Scan for the cell matching the given text and deliver its [X, Y] coordinate at center. 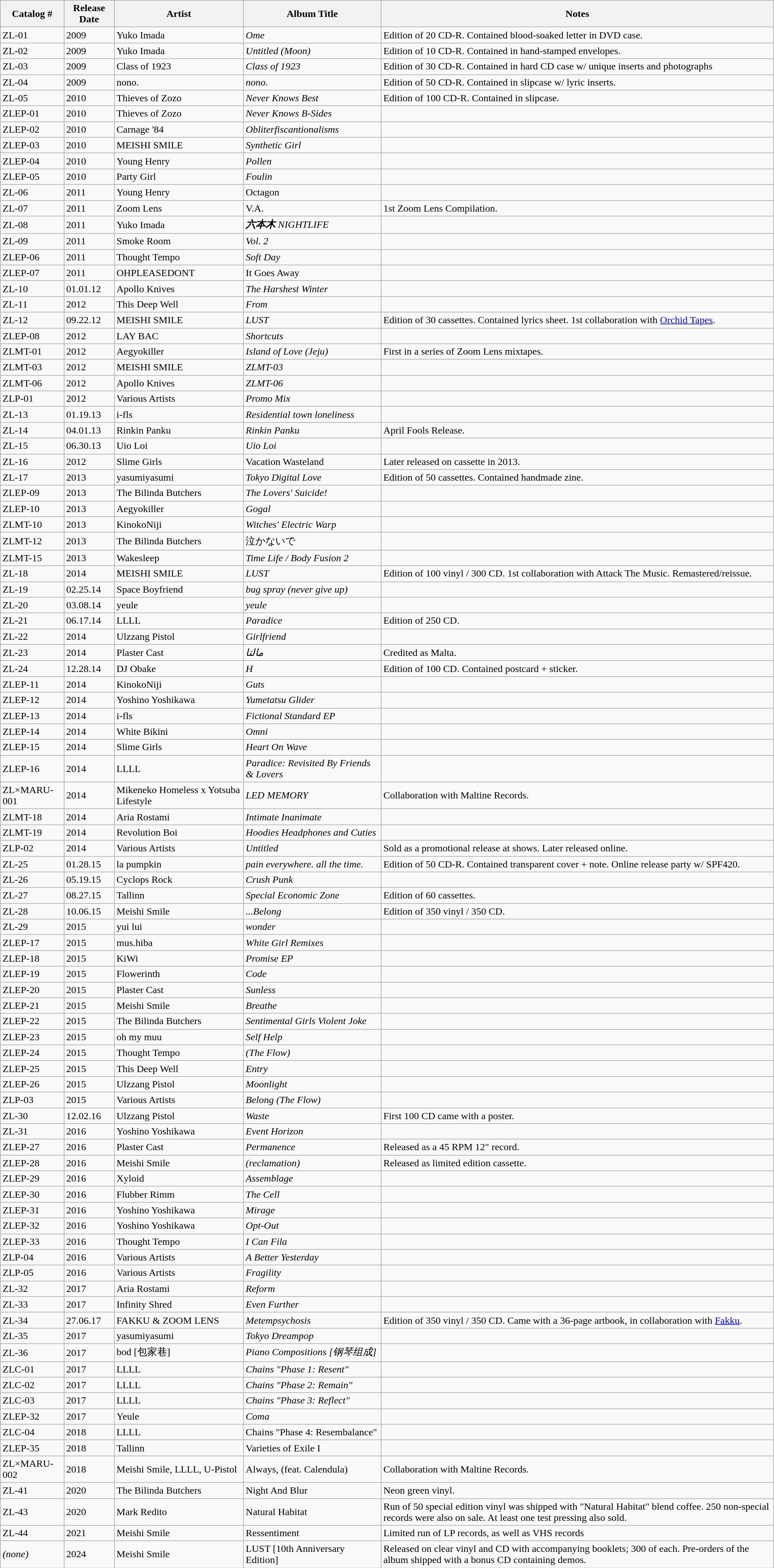
06.17.14 [89, 621]
ZLEP-13 [32, 716]
(reclamation) [313, 1163]
Xyloid [179, 1179]
ZLEP-02 [32, 129]
Hoodies Headphones and Cuties [313, 832]
ZLEP-14 [32, 732]
ZLP-01 [32, 399]
mus.hiba [179, 943]
ZL-41 [32, 1490]
Vol. 2 [313, 241]
03.08.14 [89, 605]
Sold as a promotional release at shows. Later released online. [578, 848]
ZL-12 [32, 320]
ZLEP-31 [32, 1210]
Edition of 100 vinyl / 300 CD. 1st collaboration with Attack The Music. Remastered/reissue. [578, 574]
ZL-19 [32, 589]
Mikeneko Homeless x Yotsuba Lifestyle [179, 795]
I Can Fila [313, 1242]
Fragility [313, 1273]
Self Help [313, 1037]
Intimate Inanimate [313, 817]
ZLEP-03 [32, 145]
Edition of 60 cassettes. [578, 896]
Flowerinth [179, 974]
ZL-02 [32, 51]
10.06.15 [89, 911]
ZL-44 [32, 1533]
Infinity Shred [179, 1304]
Permanence [313, 1147]
Night And Blur [313, 1490]
ZLC-02 [32, 1385]
Edition of 50 cassettes. Contained handmade zine. [578, 477]
ZLEP-33 [32, 1242]
ZLEP-21 [32, 1006]
ZL-01 [32, 35]
yui lui [179, 927]
Waste [313, 1115]
Chains "Phase 2: Remain" [313, 1385]
Untitled [313, 848]
OHPLEASEDONT [179, 273]
Space Boyfriend [179, 589]
Moonlight [313, 1084]
Sunless [313, 990]
Time Life / Body Fusion 2 [313, 558]
Artist [179, 14]
la pumpkin [179, 864]
ZL-32 [32, 1289]
ZL-14 [32, 430]
KiWi [179, 958]
Paradice [313, 621]
ZL×MARU-002 [32, 1469]
Opt-Out [313, 1226]
ZL-27 [32, 896]
ZLEP-18 [32, 958]
bod [包家巷] [179, 1352]
ZLEP-24 [32, 1053]
Reform [313, 1289]
Natural Habitat [313, 1512]
01.01.12 [89, 288]
...Belong [313, 911]
06.30.13 [89, 446]
DJ Obake [179, 669]
Untitled (Moon) [313, 51]
Edition of 50 CD-R. Contained transparent cover + note. Online release party w/ SPF420. [578, 864]
Never Knows Best [313, 98]
Credited as Malta. [578, 653]
Shortcuts [313, 336]
ZL×MARU-001 [32, 795]
ZL-28 [32, 911]
Neon green vinyl. [578, 1490]
Yumetatsu Glider [313, 700]
ZLMT-01 [32, 352]
Vacation Wasteland [313, 462]
Breathe [313, 1006]
LUST [10th Anniversary Edition] [313, 1555]
ZL-21 [32, 621]
ZLP-02 [32, 848]
12.28.14 [89, 669]
ZLEP-30 [32, 1194]
First 100 CD came with a poster. [578, 1115]
First in a series of Zoom Lens mixtapes. [578, 352]
Promise EP [313, 958]
Zoom Lens [179, 208]
ZL-36 [32, 1352]
Later released on cassette in 2013. [578, 462]
ZLP-05 [32, 1273]
Revolution Boi [179, 832]
01.19.13 [89, 415]
Synthetic Girl [313, 145]
Notes [578, 14]
Flubber Rimm [179, 1194]
ZLP-03 [32, 1100]
Edition of 350 vinyl / 350 CD. [578, 911]
Code [313, 974]
Cyclops Rock [179, 880]
Special Economic Zone [313, 896]
Edition of 30 cassettes. Contained lyrics sheet. 1st collaboration with Orchid Tapes. [578, 320]
ZL-18 [32, 574]
ZLEP-04 [32, 161]
Edition of 30 CD-R. Contained in hard CD case w/ unique inserts and photographs [578, 67]
ZLMT-10 [32, 524]
1st Zoom Lens Compilation. [578, 208]
ZLEP-22 [32, 1021]
ZLEP-16 [32, 769]
Sentimental Girls Violent Joke [313, 1021]
Edition of 10 CD-R. Contained in hand-stamped envelopes. [578, 51]
Mark Redito [179, 1512]
ZL-06 [32, 192]
05.19.15 [89, 880]
White Bikini [179, 732]
Release Date [89, 14]
ZL-04 [32, 82]
Metempsychosis [313, 1320]
Limited run of LP records, as well as VHS records [578, 1533]
ZL-05 [32, 98]
Gogal [313, 509]
Edition of 350 vinyl / 350 CD. Came with a 36-page artbook, in collaboration with Fakku. [578, 1320]
Event Horizon [313, 1132]
wonder [313, 927]
Entry [313, 1068]
ZLEP-09 [32, 493]
ZLEP-07 [32, 273]
ZLEP-29 [32, 1179]
Assemblage [313, 1179]
ZL-30 [32, 1115]
ZLC-01 [32, 1369]
Party Girl [179, 176]
ZL-10 [32, 288]
ZL-26 [32, 880]
Girlfriend [313, 636]
LED MEMORY [313, 795]
Chains "Phase 4: Resembalance" [313, 1432]
The Harshest Winter [313, 288]
Wakesleep [179, 558]
ZLC-03 [32, 1401]
Omni [313, 732]
ZLEP-11 [32, 684]
pain everywhere. all the time. [313, 864]
Edition of 50 CD-R. Contained in slipcase w/ lyric inserts. [578, 82]
ZL-43 [32, 1512]
The Lovers' Suicide! [313, 493]
Album Title [313, 14]
مالتا [313, 653]
ZL-33 [32, 1304]
ZLEP-19 [32, 974]
Chains "Phase 3: Reflect" [313, 1401]
ZLEP-06 [32, 257]
ZLEP-12 [32, 700]
ZLMT-15 [32, 558]
ZLEP-20 [32, 990]
ZL-25 [32, 864]
Edition of 20 CD-R. Contained blood-soaked letter in DVD case. [578, 35]
From [313, 304]
The Cell [313, 1194]
Ressentiment [313, 1533]
ZLEP-25 [32, 1068]
April Fools Release. [578, 430]
2024 [89, 1555]
ZL-22 [32, 636]
Tokyo Digital Love [313, 477]
ZLEP-10 [32, 509]
ZL-31 [32, 1132]
White Girl Remixes [313, 943]
01.28.15 [89, 864]
Heart On Wave [313, 747]
泣かないで [313, 541]
V.A. [313, 208]
09.22.12 [89, 320]
Varieties of Exile I [313, 1448]
ZLEP-17 [32, 943]
ZLP-04 [32, 1257]
ZL-20 [32, 605]
ZLEP-26 [32, 1084]
Tokyo Dreampop [313, 1336]
Always, (feat. Calendula) [313, 1469]
08.27.15 [89, 896]
Mirage [313, 1210]
Fictional Standard EP [313, 716]
Carnage '84 [179, 129]
Piano Compositions [钢琴组成] [313, 1352]
Guts [313, 684]
(none) [32, 1555]
ZLEP-15 [32, 747]
ZL-29 [32, 927]
ZL-07 [32, 208]
Residential town loneliness [313, 415]
Never Knows B-Sides [313, 114]
oh my muu [179, 1037]
ZLMT-19 [32, 832]
LAY BAC [179, 336]
Coma [313, 1416]
ZL-16 [32, 462]
bug spray (never give up) [313, 589]
Promo Mix [313, 399]
ZL-24 [32, 669]
Pollen [313, 161]
12.02.16 [89, 1115]
A Better Yesterday [313, 1257]
ZL-34 [32, 1320]
ZLEP-27 [32, 1147]
H [313, 669]
ZLEP-23 [32, 1037]
六本木 NIGHTLIFE [313, 225]
Edition of 250 CD. [578, 621]
ZL-11 [32, 304]
ZL-03 [32, 67]
Released on clear vinyl and CD with accompanying booklets; 300 of each. Pre-orders of the album shipped with a bonus CD containing demos. [578, 1555]
ZLEP-35 [32, 1448]
Island of Love (Jeju) [313, 352]
ZL-23 [32, 653]
27.06.17 [89, 1320]
ZLEP-01 [32, 114]
FAKKU & ZOOM LENS [179, 1320]
Belong (The Flow) [313, 1100]
Chains "Phase 1: Resent" [313, 1369]
ZL-13 [32, 415]
ZLMT-18 [32, 817]
(The Flow) [313, 1053]
Paradice: Revisited By Friends & Lovers [313, 769]
Smoke Room [179, 241]
ZL-35 [32, 1336]
Obliterfiscantionalisms [313, 129]
Soft Day [313, 257]
ZLC-04 [32, 1432]
Yeule [179, 1416]
Octagon [313, 192]
ZLEP-08 [32, 336]
Released as a 45 RPM 12" record. [578, 1147]
Meishi Smile, LLLL, U-Pistol [179, 1469]
ZLEP-28 [32, 1163]
ZL-15 [32, 446]
Edition of 100 CD. Contained postcard + sticker. [578, 669]
Even Further [313, 1304]
Ome [313, 35]
2021 [89, 1533]
Crush Punk [313, 880]
ZL-08 [32, 225]
Edition of 100 CD-R. Contained in slipcase. [578, 98]
ZLEP-05 [32, 176]
It Goes Away [313, 273]
Witches' Electric Warp [313, 524]
Catalog # [32, 14]
04.01.13 [89, 430]
Released as limited edition cassette. [578, 1163]
ZL-17 [32, 477]
Foulin [313, 176]
02.25.14 [89, 589]
ZL-09 [32, 241]
ZLMT-12 [32, 541]
